Provide the (x, y) coordinate of the cell's center where the given text is located.  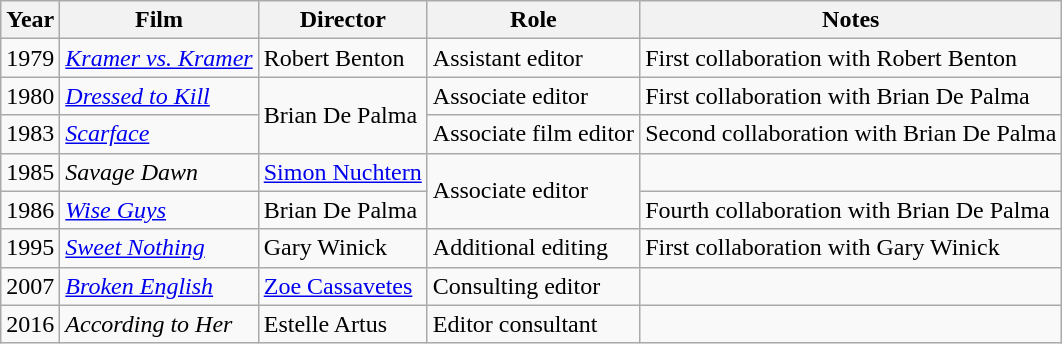
Estelle Artus (342, 324)
Editor consultant (533, 324)
1983 (30, 134)
Simon Nuchtern (342, 172)
1995 (30, 248)
Dressed to Kill (159, 96)
Sweet Nothing (159, 248)
Director (342, 20)
Robert Benton (342, 58)
1980 (30, 96)
Zoe Cassavetes (342, 286)
Consulting editor (533, 286)
Year (30, 20)
According to Her (159, 324)
First collaboration with Gary Winick (851, 248)
Wise Guys (159, 210)
1986 (30, 210)
2016 (30, 324)
Notes (851, 20)
Scarface (159, 134)
First collaboration with Brian De Palma (851, 96)
Assistant editor (533, 58)
First collaboration with Robert Benton (851, 58)
Associate film editor (533, 134)
Role (533, 20)
2007 (30, 286)
Additional editing (533, 248)
Kramer vs. Kramer (159, 58)
1979 (30, 58)
Film (159, 20)
Savage Dawn (159, 172)
Broken English (159, 286)
Gary Winick (342, 248)
Fourth collaboration with Brian De Palma (851, 210)
1985 (30, 172)
Second collaboration with Brian De Palma (851, 134)
